Return the [X, Y] coordinate for the center point of the cell that contains the specified text.  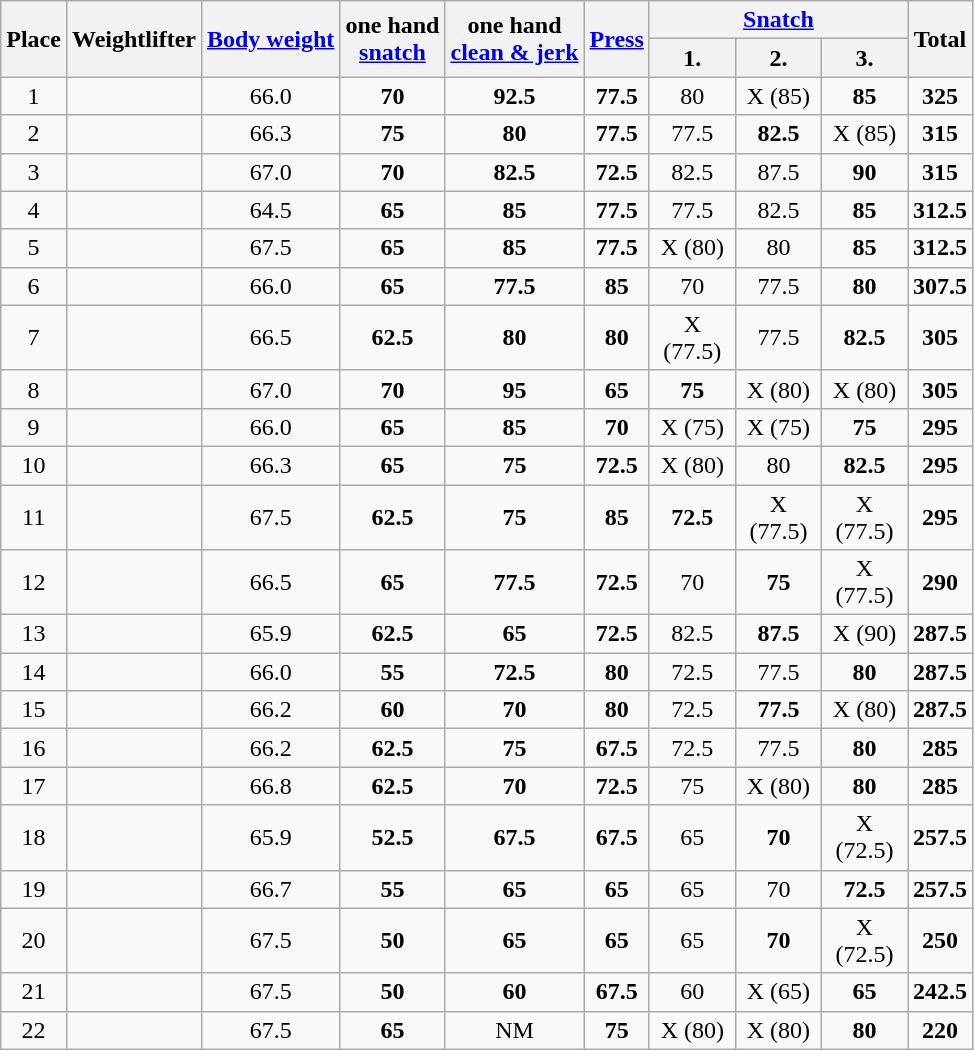
3 [34, 172]
Total [940, 39]
22 [34, 1030]
92.5 [514, 96]
2 [34, 134]
2. [778, 58]
1. [692, 58]
1 [34, 96]
one handsnatch [392, 39]
Body weight [270, 39]
325 [940, 96]
21 [34, 992]
290 [940, 582]
4 [34, 210]
250 [940, 940]
220 [940, 1030]
66.7 [270, 889]
Place [34, 39]
12 [34, 582]
Snatch [778, 20]
8 [34, 389]
7 [34, 338]
NM [514, 1030]
64.5 [270, 210]
3. [864, 58]
14 [34, 672]
Press [616, 39]
242.5 [940, 992]
5 [34, 248]
11 [34, 516]
6 [34, 286]
Weightlifter [134, 39]
9 [34, 427]
66.8 [270, 786]
17 [34, 786]
90 [864, 172]
20 [34, 940]
95 [514, 389]
16 [34, 748]
13 [34, 634]
52.5 [392, 838]
X (65) [778, 992]
10 [34, 465]
15 [34, 710]
18 [34, 838]
19 [34, 889]
307.5 [940, 286]
X (90) [864, 634]
one handclean & jerk [514, 39]
